Locate the cell with the specified text and output its [x, y] center coordinate. 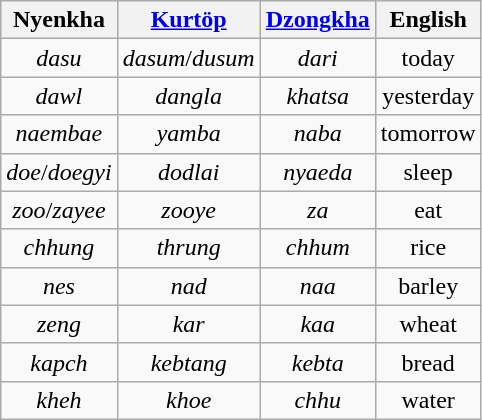
chhung [59, 248]
tomorrow [428, 134]
Nyenkha [59, 20]
naembae [59, 134]
yesterday [428, 96]
sleep [428, 172]
kapch [59, 362]
kebta [318, 362]
rice [428, 248]
naba [318, 134]
khoe [188, 400]
chhu [318, 400]
barley [428, 286]
dawl [59, 96]
Kurtöp [188, 20]
chhum [318, 248]
zoo/zayee [59, 210]
khatsa [318, 96]
eat [428, 210]
zeng [59, 324]
nes [59, 286]
kaa [318, 324]
dari [318, 58]
zooye [188, 210]
kar [188, 324]
dodlai [188, 172]
naa [318, 286]
yamba [188, 134]
za [318, 210]
dasu [59, 58]
nad [188, 286]
water [428, 400]
dasum/dusum [188, 58]
kheh [59, 400]
Dzongkha [318, 20]
English [428, 20]
nyaeda [318, 172]
kebtang [188, 362]
dangla [188, 96]
bread [428, 362]
wheat [428, 324]
thrung [188, 248]
today [428, 58]
doe/doegyi [59, 172]
